Determine the (X, Y) coordinate at the center of the cell enclosing the given text.  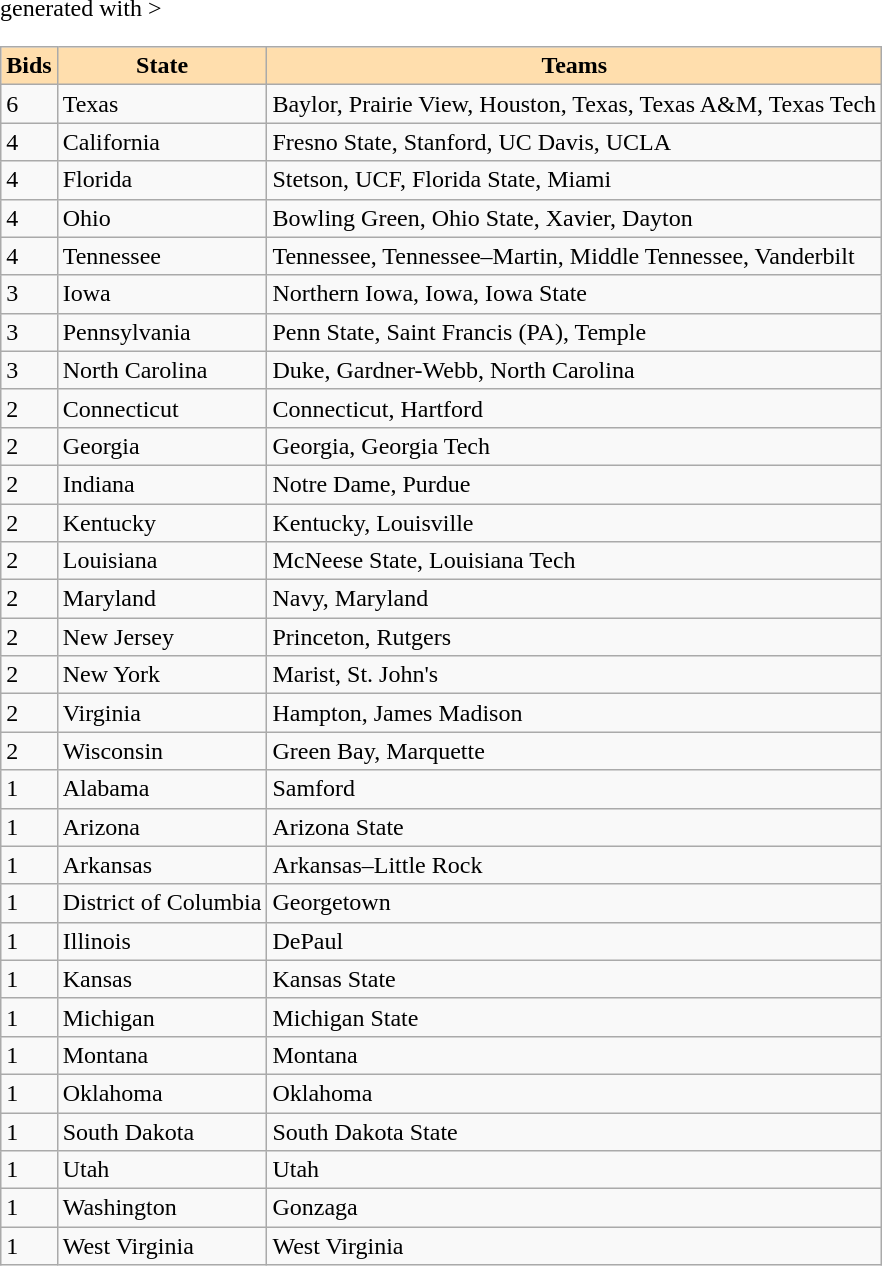
New Jersey (162, 637)
Navy, Maryland (574, 599)
Arizona State (574, 827)
Bids (29, 66)
Illinois (162, 941)
Wisconsin (162, 751)
Alabama (162, 789)
Maryland (162, 599)
California (162, 142)
Penn State, Saint Francis (PA), Temple (574, 332)
Pennsylvania (162, 332)
South Dakota (162, 1131)
Hampton, James Madison (574, 713)
DePaul (574, 941)
Michigan State (574, 1017)
Texas (162, 104)
Kansas State (574, 979)
New York (162, 675)
Georgetown (574, 903)
Washington (162, 1208)
Virginia (162, 713)
Kentucky (162, 523)
Samford (574, 789)
Michigan (162, 1017)
South Dakota State (574, 1131)
State (162, 66)
Arkansas (162, 865)
North Carolina (162, 370)
6 (29, 104)
Duke, Gardner-Webb, North Carolina (574, 370)
Green Bay, Marquette (574, 751)
Bowling Green, Ohio State, Xavier, Dayton (574, 218)
Arkansas–Little Rock (574, 865)
Notre Dame, Purdue (574, 484)
Stetson, UCF, Florida State, Miami (574, 180)
Indiana (162, 484)
Arizona (162, 827)
Princeton, Rutgers (574, 637)
Connecticut, Hartford (574, 408)
Florida (162, 180)
Northern Iowa, Iowa, Iowa State (574, 294)
Fresno State, Stanford, UC Davis, UCLA (574, 142)
Kentucky, Louisville (574, 523)
Kansas (162, 979)
Gonzaga (574, 1208)
McNeese State, Louisiana Tech (574, 561)
Teams (574, 66)
Connecticut (162, 408)
Iowa (162, 294)
Georgia, Georgia Tech (574, 446)
Baylor, Prairie View, Houston, Texas, Texas A&M, Texas Tech (574, 104)
District of Columbia (162, 903)
Tennessee, Tennessee–Martin, Middle Tennessee, Vanderbilt (574, 256)
Ohio (162, 218)
Georgia (162, 446)
Marist, St. John's (574, 675)
Tennessee (162, 256)
Louisiana (162, 561)
